For the text-containing cell, return its midpoint in [x, y] coordinate format. 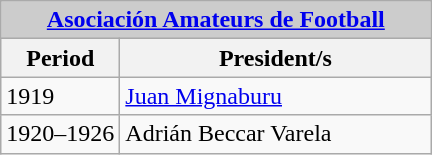
Juan Mignaburu [276, 96]
1920–1926 [60, 134]
Period [60, 58]
Asociación Amateurs de Football [216, 20]
Adrián Beccar Varela [276, 134]
1919 [60, 96]
President/s [276, 58]
